Capture the cell that displays the provided text and extract its (x, y) central coordinate. 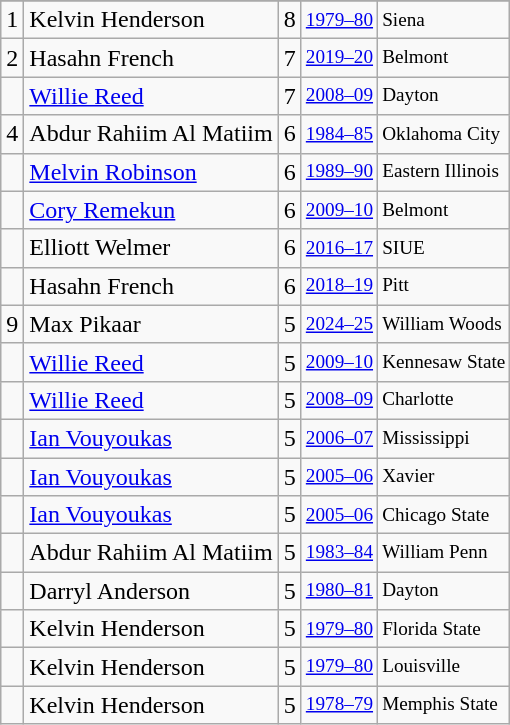
2019–20 (339, 58)
Siena (444, 20)
9 (12, 324)
William Woods (444, 324)
2006–07 (339, 438)
1980–81 (339, 591)
1989–90 (339, 172)
Cory Remekun (151, 210)
Mississippi (444, 438)
2024–25 (339, 324)
Oklahoma City (444, 134)
8 (290, 20)
4 (12, 134)
Melvin Robinson (151, 172)
Kennesaw State (444, 362)
Pitt (444, 286)
Memphis State (444, 705)
Darryl Anderson (151, 591)
1984–85 (339, 134)
Charlotte (444, 400)
Elliott Welmer (151, 248)
1978–79 (339, 705)
Florida State (444, 629)
2016–17 (339, 248)
1983–84 (339, 553)
Louisville (444, 667)
SIUE (444, 248)
Eastern Illinois (444, 172)
William Penn (444, 553)
Xavier (444, 477)
Max Pikaar (151, 324)
Chicago State (444, 515)
1 (12, 20)
2018–19 (339, 286)
2 (12, 58)
